Search for the cell housing the specified text and yield its (x, y) center coordinate. 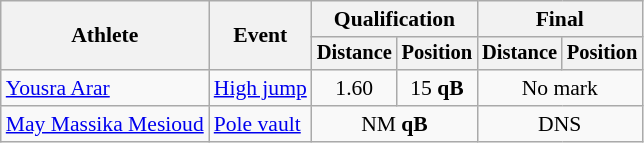
Pole vault (260, 124)
NM qB (394, 124)
1.60 (354, 88)
Event (260, 36)
High jump (260, 88)
May Massika Mesioud (105, 124)
Yousra Arar (105, 88)
Final (560, 19)
15 qB (437, 88)
DNS (560, 124)
Qualification (394, 19)
Athlete (105, 36)
No mark (560, 88)
